For the text-containing cell, return its midpoint in [X, Y] coordinate format. 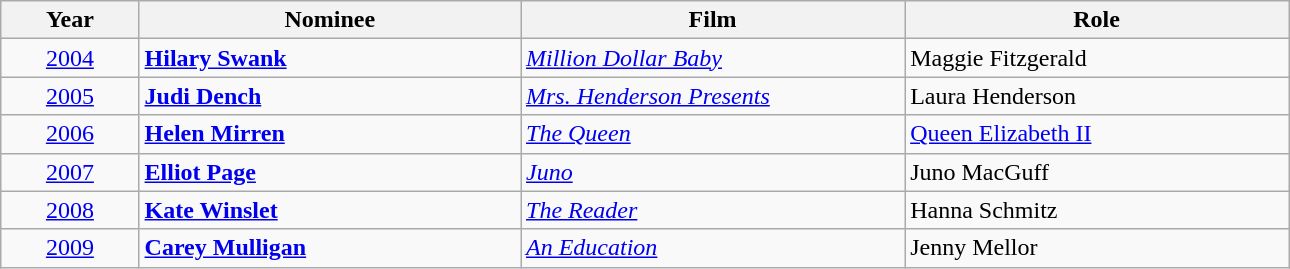
Hilary Swank [330, 58]
Maggie Fitzgerald [1097, 58]
2006 [70, 134]
Laura Henderson [1097, 96]
Helen Mirren [330, 134]
Role [1097, 20]
Juno MacGuff [1097, 172]
Judi Dench [330, 96]
Juno [712, 172]
Jenny Mellor [1097, 248]
Kate Winslet [330, 210]
Nominee [330, 20]
Carey Mulligan [330, 248]
2005 [70, 96]
2008 [70, 210]
2009 [70, 248]
Queen Elizabeth II [1097, 134]
Film [712, 20]
Million Dollar Baby [712, 58]
An Education [712, 248]
The Queen [712, 134]
Year [70, 20]
Mrs. Henderson Presents [712, 96]
Elliot Page [330, 172]
The Reader [712, 210]
Hanna Schmitz [1097, 210]
2007 [70, 172]
2004 [70, 58]
